Identify which cell holds the provided text, then report its [x, y] central coordinate. 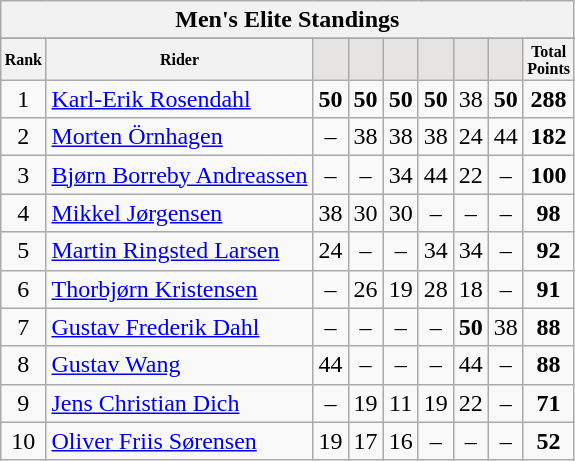
17 [366, 441]
Gustav Wang [180, 365]
7 [24, 327]
Karl-Erik Rosendahl [180, 99]
2 [24, 137]
10 [24, 441]
52 [548, 441]
Thorbjørn Kristensen [180, 289]
TotalPoints [548, 60]
11 [400, 403]
Gustav Frederik Dahl [180, 327]
98 [548, 213]
5 [24, 251]
91 [548, 289]
Men's Elite Standings [288, 20]
Morten Örnhagen [180, 137]
26 [366, 289]
28 [436, 289]
8 [24, 365]
4 [24, 213]
92 [548, 251]
Jens Christian Dich [180, 403]
100 [548, 175]
Martin Ringsted Larsen [180, 251]
182 [548, 137]
Bjørn Borreby Andreassen [180, 175]
9 [24, 403]
18 [470, 289]
Rank [24, 60]
Oliver Friis Sørensen [180, 441]
1 [24, 99]
16 [400, 441]
Rider [180, 60]
71 [548, 403]
288 [548, 99]
6 [24, 289]
3 [24, 175]
Mikkel Jørgensen [180, 213]
